Extract the [X, Y] coordinate from the center of the cell holding the provided text.  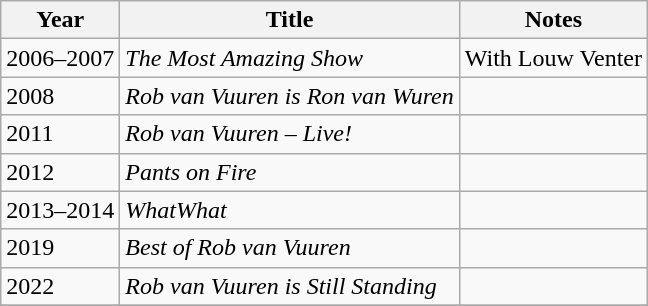
Rob van Vuuren is Ron van Wuren [290, 96]
Year [60, 20]
Rob van Vuuren – Live! [290, 134]
2006–2007 [60, 58]
The Most Amazing Show [290, 58]
WhatWhat [290, 210]
Best of Rob van Vuuren [290, 248]
2011 [60, 134]
Rob van Vuuren is Still Standing [290, 286]
With Louw Venter [553, 58]
Notes [553, 20]
Pants on Fire [290, 172]
2019 [60, 248]
2012 [60, 172]
Title [290, 20]
2013–2014 [60, 210]
2022 [60, 286]
2008 [60, 96]
